Extract the (X, Y) coordinate from the center of the cell holding the provided text.  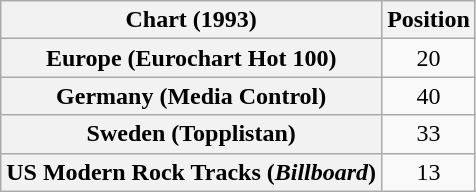
20 (429, 58)
Germany (Media Control) (192, 96)
13 (429, 172)
Chart (1993) (192, 20)
US Modern Rock Tracks (Billboard) (192, 172)
40 (429, 96)
33 (429, 134)
Position (429, 20)
Europe (Eurochart Hot 100) (192, 58)
Sweden (Topplistan) (192, 134)
